Pinpoint the cell where the given text exists, returning its (X, Y) midpoint coordinate. 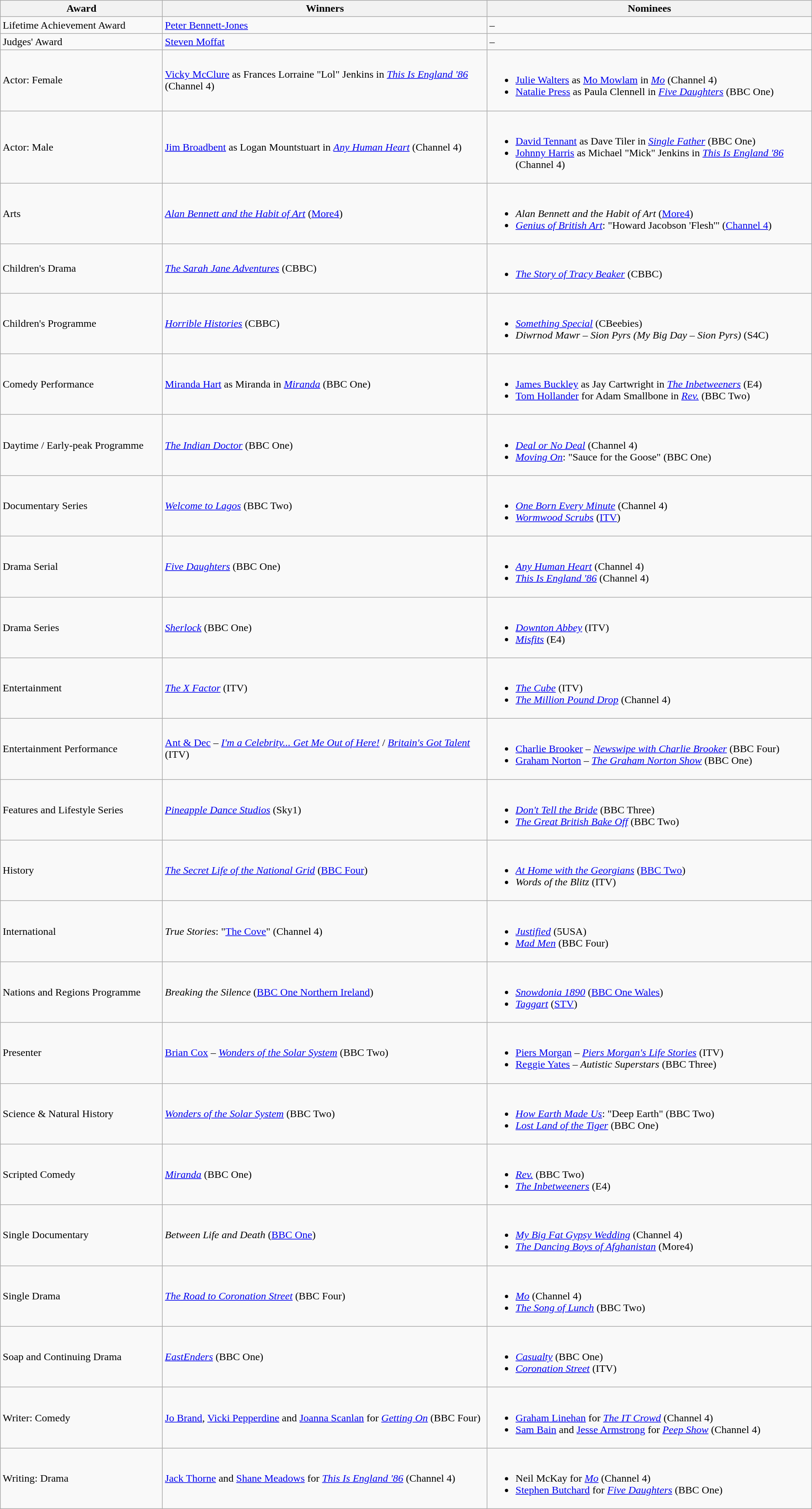
Alan Bennett and the Habit of Art (More4)Genius of British Art: "Howard Jacobson 'Flesh'" (Channel 4) (649, 214)
True Stories: "The Cove" (Channel 4) (325, 931)
How Earth Made Us: "Deep Earth" (BBC Two)Lost Land of the Tiger (BBC One) (649, 1114)
Daytime / Early-peak Programme (82, 445)
Writing: Drama (82, 1478)
Jack Thorne and Shane Meadows for This Is England '86 (Channel 4) (325, 1478)
Nations and Regions Programme (82, 992)
History (82, 871)
Peter Bennett-Jones (325, 25)
The X Factor (ITV) (325, 688)
Actor: Female (82, 80)
The Road to Coronation Street (BBC Four) (325, 1296)
Documentary Series (82, 506)
Brian Cox – Wonders of the Solar System (BBC Two) (325, 1053)
Jo Brand, Vicki Pepperdine and Joanna Scanlan for Getting On (BBC Four) (325, 1417)
James Buckley as Jay Cartwright in The Inbetweeners (E4)Tom Hollander for Adam Smallbone in Rev. (BBC Two) (649, 384)
Pineapple Dance Studios (Sky1) (325, 810)
Single Documentary (82, 1235)
Graham Linehan for The IT Crowd (Channel 4)Sam Bain and Jesse Armstrong for Peep Show (Channel 4) (649, 1417)
Lifetime Achievement Award (82, 25)
Between Life and Death (BBC One) (325, 1235)
Single Drama (82, 1296)
Charlie Brooker – Newswipe with Charlie Brooker (BBC Four)Graham Norton – The Graham Norton Show (BBC One) (649, 749)
Julie Walters as Mo Mowlam in Mo (Channel 4)Natalie Press as Paula Clennell in Five Daughters (BBC One) (649, 80)
Wonders of the Solar System (BBC Two) (325, 1114)
Science & Natural History (82, 1114)
Nominees (649, 9)
Writer: Comedy (82, 1417)
Horrible Histories (CBBC) (325, 323)
Don't Tell the Bride (BBC Three)The Great British Bake Off (BBC Two) (649, 810)
David Tennant as Dave Tiler in Single Father (BBC One)Johnny Harris as Michael "Mick" Jenkins in This Is England '86 (Channel 4) (649, 147)
The Story of Tracy Beaker (CBBC) (649, 268)
Steven Moffat (325, 42)
Sherlock (BBC One) (325, 628)
Winners (325, 9)
Downton Abbey (ITV)Misfits (E4) (649, 628)
Something Special (CBeebies)Diwrnod Mawr – Sion Pyrs (My Big Day – Sion Pyrs) (S4C) (649, 323)
Breaking the Silence (BBC One Northern Ireland) (325, 992)
At Home with the Georgians (BBC Two)Words of the Blitz (ITV) (649, 871)
Children's Programme (82, 323)
Justified (5USA)Mad Men (BBC Four) (649, 931)
Features and Lifestyle Series (82, 810)
Miranda (BBC One) (325, 1174)
Scripted Comedy (82, 1174)
The Cube (ITV)The Million Pound Drop (Channel 4) (649, 688)
Children's Drama (82, 268)
Casualty (BBC One)Coronation Street (ITV) (649, 1357)
Alan Bennett and the Habit of Art (More4) (325, 214)
Drama Series (82, 628)
Any Human Heart (Channel 4)This Is England '86 (Channel 4) (649, 566)
Soap and Continuing Drama (82, 1357)
Rev. (BBC Two)The Inbetweeners (E4) (649, 1174)
Actor: Male (82, 147)
Miranda Hart as Miranda in Miranda (BBC One) (325, 384)
Vicky McClure as Frances Lorraine "Lol" Jenkins in This Is England '86 (Channel 4) (325, 80)
Drama Serial (82, 566)
Entertainment (82, 688)
One Born Every Minute (Channel 4)Wormwood Scrubs (ITV) (649, 506)
Snowdonia 1890 (BBC One Wales)Taggart (STV) (649, 992)
Award (82, 9)
Neil McKay for Mo (Channel 4)Stephen Butchard for Five Daughters (BBC One) (649, 1478)
EastEnders (BBC One) (325, 1357)
International (82, 931)
Judges' Award (82, 42)
Piers Morgan – Piers Morgan's Life Stories (ITV)Reggie Yates – Autistic Superstars (BBC Three) (649, 1053)
Five Daughters (BBC One) (325, 566)
The Secret Life of the National Grid (BBC Four) (325, 871)
Mo (Channel 4)The Song of Lunch (BBC Two) (649, 1296)
Jim Broadbent as Logan Mountstuart in Any Human Heart (Channel 4) (325, 147)
My Big Fat Gypsy Wedding (Channel 4)The Dancing Boys of Afghanistan (More4) (649, 1235)
Comedy Performance (82, 384)
Entertainment Performance (82, 749)
The Indian Doctor (BBC One) (325, 445)
Ant & Dec – I'm a Celebrity... Get Me Out of Here! / Britain's Got Talent (ITV) (325, 749)
The Sarah Jane Adventures (CBBC) (325, 268)
Arts (82, 214)
Deal or No Deal (Channel 4)Moving On: "Sauce for the Goose" (BBC One) (649, 445)
Welcome to Lagos (BBC Two) (325, 506)
Presenter (82, 1053)
